Search for the cell housing the specified text and yield its [X, Y] center coordinate. 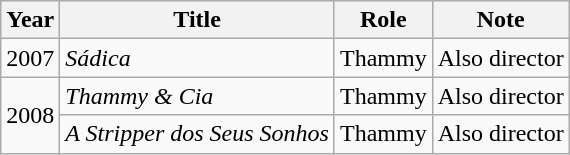
Year [30, 20]
Note [500, 20]
2008 [30, 115]
Role [383, 20]
2007 [30, 58]
Thammy & Cia [198, 96]
Title [198, 20]
Sádica [198, 58]
A Stripper dos Seus Sonhos [198, 134]
